Return (x, y) of the center of cell containing provided text 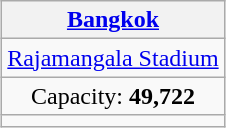
Rajamangala Stadium (113, 58)
Bangkok (113, 20)
Capacity: 49,722 (113, 96)
